Return the [X, Y] coordinate for the center point of the cell that contains the specified text.  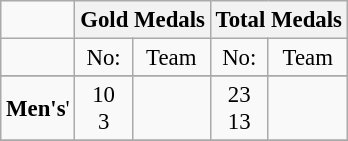
10 3 [104, 108]
23 13 [239, 108]
Total Medals [278, 20]
Men's' [38, 108]
Gold Medals [142, 20]
